From the cell containing the given text, extract its center point as (X, Y) coordinate. 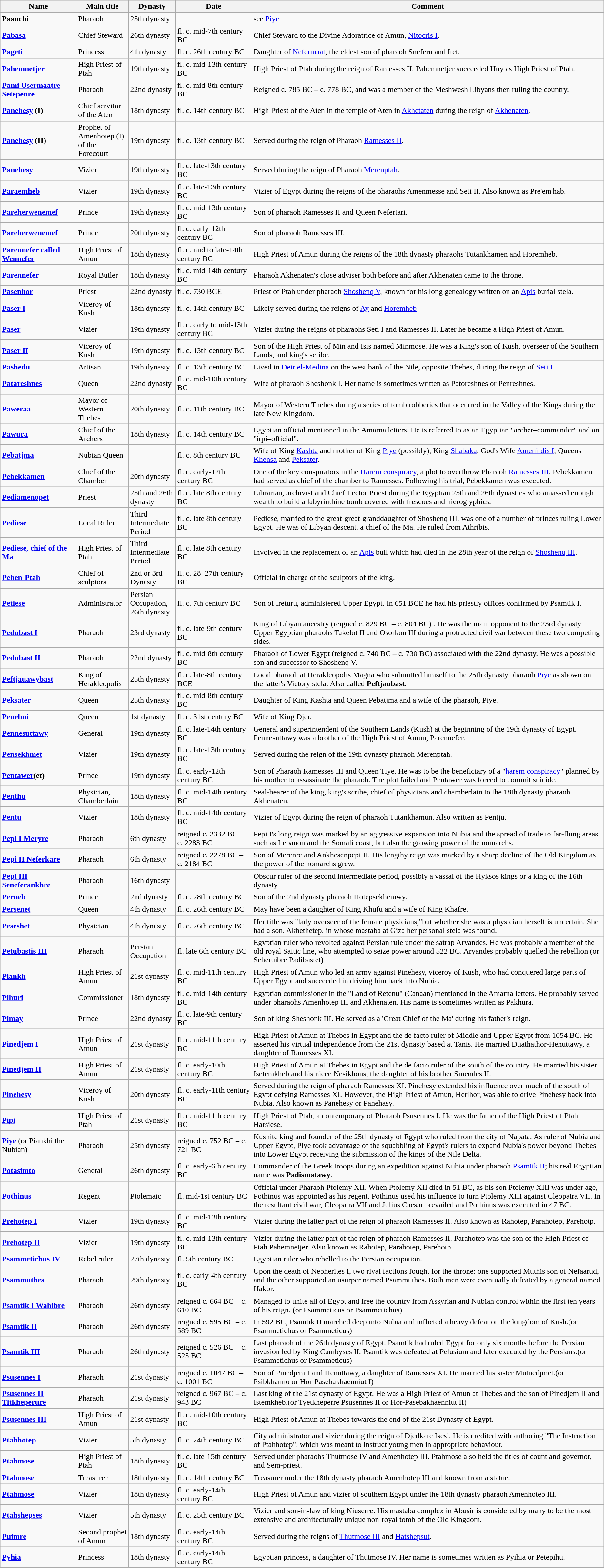
Persian Occupation, 26th dynasty (152, 603)
reigned c. 967 BC – c. 943 BC (214, 1398)
Pageti (38, 52)
Parennefer called Wennefer (38, 254)
Pentawer(et) (38, 775)
25th and 26th dynasty (152, 497)
Daughter of Nefermaat, the eldest son of pharaoh Sneferu and Itet. (428, 52)
In 592 BC, Psamtik II marched deep into Nubia and inflicted a heavy defeat on the kingdom of Kush.(or Psammetichus or Psammeticus) (428, 1326)
Psamtik III (38, 1352)
fl. c. 31st century BC (214, 717)
Pyhia (38, 1557)
Prehotep II (38, 1242)
fl. c. mid to late-14th century BC (214, 254)
Official in charge of the sculptors of the king. (428, 578)
Panehesy (38, 170)
Son of the High Priest of Min and Isis named Minmose. He was a King's son of Kush, overseer of the Southern Lands, and king's scribe. (428, 350)
Administrator (103, 603)
Pediese (38, 522)
Vizier of Egypt during the reign of pharaoh Tutankhamun. Also written as Pentju. (428, 817)
Pebatjma (38, 455)
Piankh (38, 976)
1st dynasty (152, 717)
Egyptian official mentioned in the Amarna letters. He is referred to as an Egyptian "archer–commander" and an "irpi–official". (428, 434)
Date (214, 6)
fl. c. 28th century BC (214, 897)
Puimre (38, 1536)
27th dynasty (152, 1259)
Pami Usermaatre Setepenre (38, 90)
Patareshnes (38, 383)
Parennefer (38, 275)
Pothinus (38, 1196)
fl. c. 8th century BC (214, 455)
Petiese (38, 603)
Name (38, 6)
Pensekhmet (38, 754)
Pepi II Neferkare (38, 859)
Pipi (38, 1120)
Penthu (38, 796)
Served during the reign of Pharaoh Merenptah. (428, 170)
Dynasty (152, 6)
Pinehesy (38, 1095)
Chief servitor of the Aten (103, 110)
Perneb (38, 897)
Paser I (38, 309)
Chief of sculptors (103, 578)
Penebui (38, 717)
reigned c. 752 BC – c. 721 BC (214, 1145)
Physician (103, 926)
Son of pharaoh Ramesses II and Queen Nefertari. (428, 212)
Paser II (38, 350)
Peksater (38, 700)
Daughter of King Kashta and Queen Pebatjma and a wife of the pharaoh, Piye. (428, 700)
Son of king Sheshonk III. He served as a 'Great Chief of the Ma' during his father's reign. (428, 1018)
fl. c. 730 BCE (214, 292)
Panehesy (I) (38, 110)
2nd or 3rd Dynasty (152, 578)
Wife of King Djer. (428, 717)
fl. c. early-6th century BC (214, 1171)
Prophet of Amenhotep (I) of the Forecourt (103, 140)
Pennesuttawy (38, 733)
Pashedu (38, 367)
fl. c. 11th century BC (214, 409)
Pharaoh Akhenaten's close adviser both before and after Akhenaten came to the throne. (428, 275)
Psammuthes (38, 1280)
fl. c. 7th century BC (214, 603)
Second prophet of Amun (103, 1536)
Pediese, chief of the Ma (38, 552)
Comment (428, 6)
fl. c. early-10th century BC (214, 1069)
fl. late 6th century BC (214, 951)
High Priest of Ptah during the reign of Ramesses II. Pahemnetjer succeeded Huy as High Priest of Ptah. (428, 68)
reigned c. 595 BC – c. 589 BC (214, 1326)
Involved in the replacement of an Apis bull which had died in the 28th year of the reign of Shoshenq III. (428, 552)
Chief of the Chamber (103, 476)
Treasurer under the 18th dynasty pharaoh Amenhotep III and known from a statue. (428, 1478)
fl. c. 25th century BC (214, 1515)
Mayor of Western Thebes during a series of tomb robberies that occurred in the Valley of the Kings during the late New Kingdom. (428, 409)
Pharaoh of Lower Egypt (reigned c. 740 BC – c. 730 BC) associated with the 22nd dynasty. He was a possible son and successor to Shoshenq V. (428, 658)
reigned c. 526 BC – c. 525 BC (214, 1352)
Paser (38, 329)
Pinedjem I (38, 1044)
fl. 5th century BC (214, 1259)
2nd dynasty (152, 897)
Chief Steward to the Divine Adoratrice of Amun, Nitocris I. (428, 35)
Vizier during the latter part of the reign of pharaoh Ramesses II. Also known as Rahotep, Parahotep, Parehotp. (428, 1221)
23rd dynasty (152, 633)
Rebel ruler (103, 1259)
Served under pharaohs Thutmose IV and Amenhotep III. Ptahmose also held the titles of count and governor, and Sem-priest. (428, 1461)
Nubian Queen (103, 455)
fl. c. 24th century BC (214, 1440)
Lived in Deir el-Medina on the west bank of the Nile, opposite Thebes, during the reign of Seti I. (428, 367)
King of Herakleopolis (103, 679)
Pabasa (38, 35)
fl. c. mid-7th century BC (214, 35)
High Priest of Amun at Thebes towards the end of the 21st Dynasty of Egypt. (428, 1419)
Chief of the Archers (103, 434)
Pahemnetjer (38, 68)
Vizier of Egypt during the reigns of the pharaohs Amenmesse and Seti II. Also known as Pre'em'hab. (428, 191)
Vizier during the reigns of pharaohs Seti I and Ramesses II. Later he became a High Priest of Amun. (428, 329)
Son of Ireturu, administered Upper Egypt. In 651 BCE he had his priestly offices confirmed by Psamtik I. (428, 603)
Commissioner (103, 998)
High Priest of Ptah, a contemporary of Pharaoh Psusennes I. He was the father of the High Priest of Ptah Harsiese. (428, 1120)
Priest of Ptah under pharaoh Shoshenq V, known for his long genealogy written on an Apis burial stela. (428, 292)
Son of the 2nd dynasty pharaoh Hotepsekhemwy. (428, 897)
Psammetichus IV (38, 1259)
Royal Butler (103, 275)
fl. c. late-15th century BC (214, 1461)
Pediamenopet (38, 497)
Egyptian ruler who rebelled to the Persian occupation. (428, 1259)
Physician, Chamberlain (103, 796)
Pinedjem II (38, 1069)
Paanchi (38, 19)
May have been a daughter of King Khufu and a wife of King Khafre. (428, 909)
Main title (103, 6)
Served during the reign of the 19th dynasty pharaoh Merenptah. (428, 754)
fl. c. early-11th century BC (214, 1095)
Wife of King Kashta and mother of King Piye (possibly), King Shabaka, God's Wife Amenirdis I, Queens Khensa and Peksater. (428, 455)
Chief Steward (103, 35)
reigned c. 2278 BC – c. 2184 BC (214, 859)
fl. c. early-4th century BC (214, 1280)
Psusennes I (38, 1377)
Son of Pinedjem I and Henuttawy, a daughter of Ramesses XI. He married his sister Mutnedjmet.(or Psibkhanno or Hor-Pasebakhaenniut I) (428, 1377)
Pehen-Ptah (38, 578)
Served during the reigns of Thutmose III and Hatshepsut. (428, 1536)
Pedubast I (38, 633)
Pimay (38, 1018)
fl. mid-1st century BC (214, 1196)
Pebekkamen (38, 476)
Son of pharaoh Ramesses III. (428, 233)
Artisan (103, 367)
Psusennes III (38, 1419)
fl. c. late-8th century BCE (214, 679)
Son of Merenre and Ankhesenpepi II. His lengthy reign was marked by a sharp decline of the Old Kingdom as the power of the nomarchs grew. (428, 859)
Commander of the Greek troops during an expedition against Nubia under pharaoh Psamtik II; his real Egyptian name was Padismatawy. (428, 1171)
Psusennes II Titkheperure (38, 1398)
Likely served during the reigns of Ay and Horemheb (428, 309)
Obscur ruler of the second intermediate period, possibly a vassal of the Hyksos kings or a king of the 16th dynasty (428, 880)
Panehesy (II) (38, 140)
Pihuri (38, 998)
Pawura (38, 434)
Reigned c. 785 BC – c. 778 BC, and was a member of the Meshwesh Libyans then ruling the country. (428, 90)
Persenet (38, 909)
Seal-bearer of the king, king's scribe, chief of physicians and chamberlain to the 18th dynasty pharaoh Akhenaten. (428, 796)
Pasenhor (38, 292)
reigned c. 664 BC – c. 610 BC (214, 1305)
Treasurer (103, 1478)
Regent (103, 1196)
High Priest of Amun during the reigns of the 18th dynasty pharaohs Tutankhamen and Horemheb. (428, 254)
Wife of pharaoh Sheshonk I. Her name is sometimes written as Patoreshnes or Penreshnes. (428, 383)
Pepi III Seneferankhre (38, 880)
Ptolemaic (152, 1196)
fl. c. 28–27th century BC (214, 578)
reigned c. 2332 BC – c. 2283 BC (214, 838)
Egyptian princess, a daughter of Thutmose IV. Her name is sometimes written as Pyihia or Petepihu. (428, 1557)
Pedubast II (38, 658)
Psamtik I Wahibre (38, 1305)
Peftjauawybast (38, 679)
Persian Occupation (152, 951)
16th dynasty (152, 880)
Prehotep I (38, 1221)
Piye (or Piankhi the Nubian) (38, 1145)
High Priest of the Aten in the temple of Aten in Akhetaten during the reign of Akhenaten. (428, 110)
Ptahshepses (38, 1515)
Ptahhotep (38, 1440)
29th dynasty (152, 1280)
fl. c. early to mid-13th century BC (214, 329)
Pepi I Meryre (38, 838)
fl. c. late-14th century BC (214, 733)
Pentu (38, 817)
Petubastis III (38, 951)
Paweraa (38, 409)
Served during the reign of Pharaoh Ramesses II. (428, 140)
Potasimto (38, 1171)
Mayor of Western Thebes (103, 409)
Psamtik II (38, 1326)
Peseshet (38, 926)
reigned c. 1047 BC – c. 1001 BC (214, 1377)
Local Ruler (103, 522)
Paraemheb (38, 191)
High Priest of Amun and vizier of southern Egypt under the 18th dynasty pharaoh Amenhotep III. (428, 1494)
see Piye (428, 19)
